Provide the (x, y) coordinate of the cell's center where the given text is located.  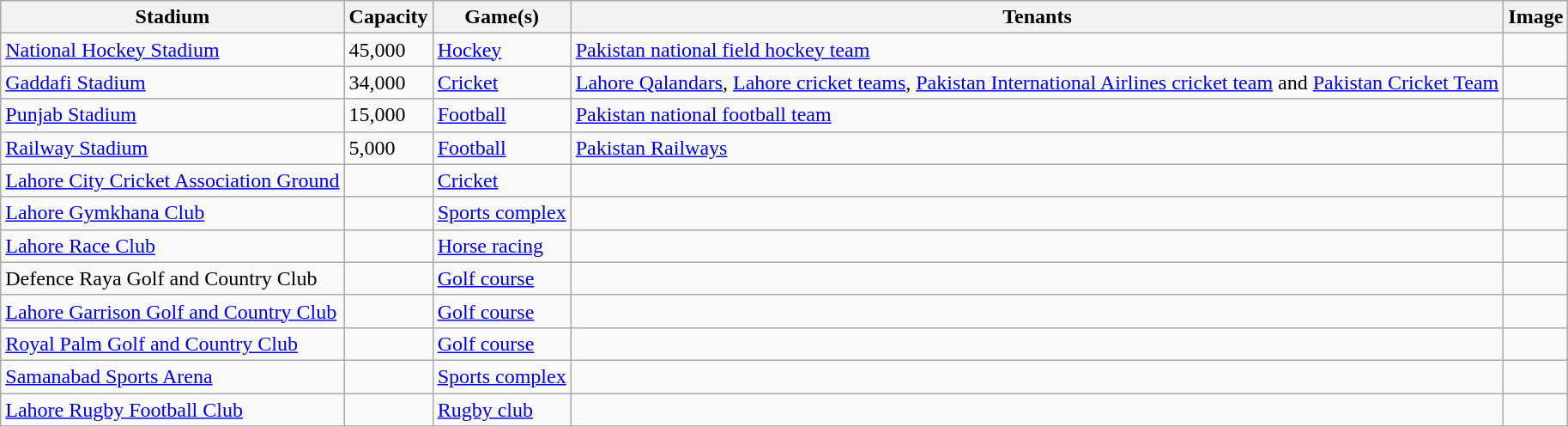
Stadium (173, 17)
Capacity (388, 17)
Rugby club (501, 410)
Lahore Race Club (173, 246)
Image (1536, 17)
Punjab Stadium (173, 115)
National Hockey Stadium (173, 50)
Samanabad Sports Arena (173, 376)
Lahore Garrison Golf and Country Club (173, 311)
Railway Stadium (173, 148)
Royal Palm Golf and Country Club (173, 344)
Lahore Rugby Football Club (173, 410)
Pakistan Railways (1037, 148)
Game(s) (501, 17)
34,000 (388, 82)
15,000 (388, 115)
Pakistan national field hockey team (1037, 50)
Horse racing (501, 246)
Tenants (1037, 17)
Lahore Gymkhana Club (173, 213)
Hockey (501, 50)
Defence Raya Golf and Country Club (173, 278)
Lahore Qalandars, Lahore cricket teams, Pakistan International Airlines cricket team and Pakistan Cricket Team (1037, 82)
Pakistan national football team (1037, 115)
45,000 (388, 50)
Gaddafi Stadium (173, 82)
5,000 (388, 148)
Lahore City Cricket Association Ground (173, 180)
